Search for the cell housing the specified text and yield its (X, Y) center coordinate. 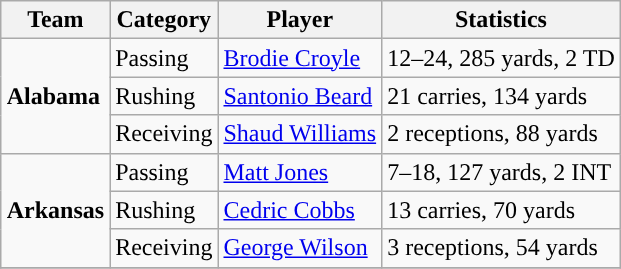
3 receptions, 54 yards (502, 248)
21 carries, 134 yards (502, 96)
Arkansas (55, 210)
Statistics (502, 20)
Santonio Beard (300, 96)
George Wilson (300, 248)
2 receptions, 88 yards (502, 134)
7–18, 127 yards, 2 INT (502, 172)
12–24, 285 yards, 2 TD (502, 58)
Alabama (55, 96)
13 carries, 70 yards (502, 210)
Cedric Cobbs (300, 210)
Matt Jones (300, 172)
Brodie Croyle (300, 58)
Shaud Williams (300, 134)
Team (55, 20)
Player (300, 20)
Category (164, 20)
